Search for the cell housing the specified text and yield its (x, y) center coordinate. 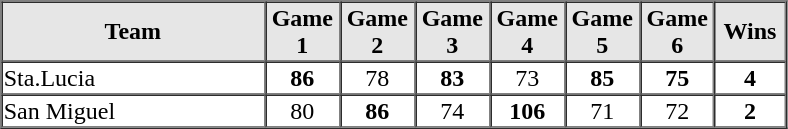
Game 4 (528, 32)
Team (133, 32)
78 (378, 78)
71 (602, 110)
4 (750, 78)
73 (528, 78)
75 (678, 78)
San Miguel (133, 110)
83 (452, 78)
106 (528, 110)
Game 2 (378, 32)
Wins (750, 32)
Game 5 (602, 32)
80 (302, 110)
Game 6 (678, 32)
Game 3 (452, 32)
2 (750, 110)
85 (602, 78)
Game 1 (302, 32)
Sta.Lucia (133, 78)
72 (678, 110)
74 (452, 110)
